Extract the [X, Y] coordinate from the center of the cell holding the provided text.  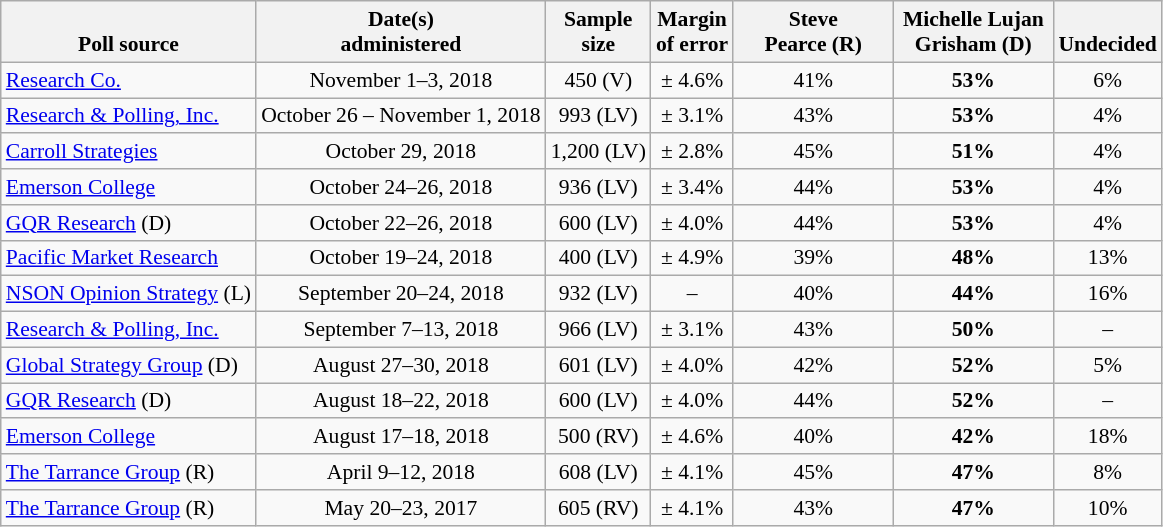
1,200 (LV) [598, 152]
608 (LV) [598, 472]
Marginof error [692, 32]
August 27–30, 2018 [401, 365]
601 (LV) [598, 365]
Date(s)administered [401, 32]
966 (LV) [598, 330]
November 1–3, 2018 [401, 80]
Undecided [1107, 32]
Research Co. [128, 80]
± 3.4% [692, 187]
400 (LV) [598, 258]
50% [973, 330]
September 20–24, 2018 [401, 294]
450 (V) [598, 80]
8% [1107, 472]
September 7–13, 2018 [401, 330]
39% [813, 258]
605 (RV) [598, 508]
± 2.8% [692, 152]
10% [1107, 508]
October 22–26, 2018 [401, 223]
18% [1107, 437]
October 29, 2018 [401, 152]
48% [973, 258]
October 19–24, 2018 [401, 258]
Poll source [128, 32]
August 18–22, 2018 [401, 401]
13% [1107, 258]
Pacific Market Research [128, 258]
Michelle LujanGrisham (D) [973, 32]
51% [973, 152]
October 26 – November 1, 2018 [401, 116]
NSON Opinion Strategy (L) [128, 294]
± 4.9% [692, 258]
936 (LV) [598, 187]
5% [1107, 365]
500 (RV) [598, 437]
StevePearce (R) [813, 32]
932 (LV) [598, 294]
August 17–18, 2018 [401, 437]
May 20–23, 2017 [401, 508]
41% [813, 80]
Global Strategy Group (D) [128, 365]
Carroll Strategies [128, 152]
Samplesize [598, 32]
993 (LV) [598, 116]
16% [1107, 294]
6% [1107, 80]
October 24–26, 2018 [401, 187]
April 9–12, 2018 [401, 472]
